Locate the cell with the specified text and output its [x, y] center coordinate. 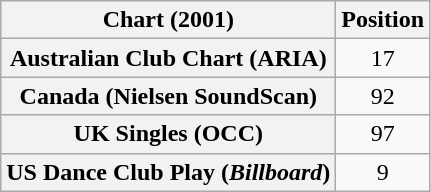
Chart (2001) [168, 20]
Australian Club Chart (ARIA) [168, 58]
97 [383, 134]
92 [383, 96]
17 [383, 58]
Canada (Nielsen SoundScan) [168, 96]
Position [383, 20]
UK Singles (OCC) [168, 134]
9 [383, 172]
US Dance Club Play (Billboard) [168, 172]
